Capture the cell that displays the provided text and extract its [X, Y] central coordinate. 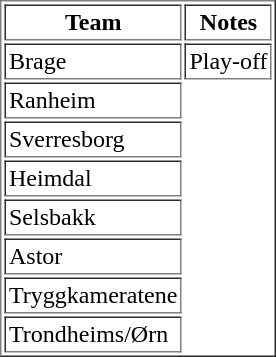
Sverresborg [92, 140]
Team [92, 22]
Trondheims/Ørn [92, 334]
Ranheim [92, 100]
Astor [92, 256]
Notes [228, 22]
Selsbakk [92, 218]
Play-off [228, 62]
Heimdal [92, 178]
Brage [92, 62]
Tryggkameratene [92, 296]
